Return (x, y) of the center of cell containing provided text 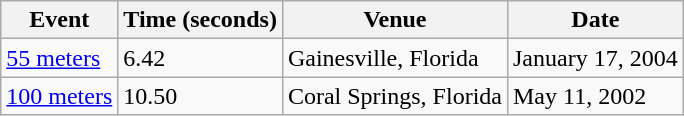
55 meters (60, 58)
Time (seconds) (200, 20)
100 meters (60, 96)
6.42 (200, 58)
Venue (394, 20)
Coral Springs, Florida (394, 96)
Date (595, 20)
Event (60, 20)
Gainesville, Florida (394, 58)
May 11, 2002 (595, 96)
10.50 (200, 96)
January 17, 2004 (595, 58)
